Locate the cell with the specified text and output its (X, Y) center coordinate. 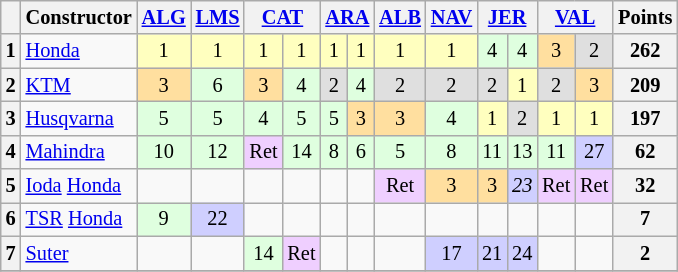
12 (218, 152)
ALB (400, 17)
Points (645, 17)
Ioda Honda (79, 186)
ALG (164, 17)
JER (507, 17)
LMS (218, 17)
Honda (79, 51)
22 (218, 219)
21 (492, 253)
13 (522, 152)
27 (594, 152)
TSR Honda (79, 219)
Husqvarna (79, 118)
23 (522, 186)
62 (645, 152)
NAV (452, 17)
CAT (282, 17)
10 (164, 152)
VAL (575, 17)
KTM (79, 85)
209 (645, 85)
Suter (79, 253)
ARA (347, 17)
9 (164, 219)
24 (522, 253)
197 (645, 118)
Mahindra (79, 152)
262 (645, 51)
17 (452, 253)
32 (645, 186)
Constructor (79, 17)
